Output the (x, y) coordinate of the center of the cell containing the given text.  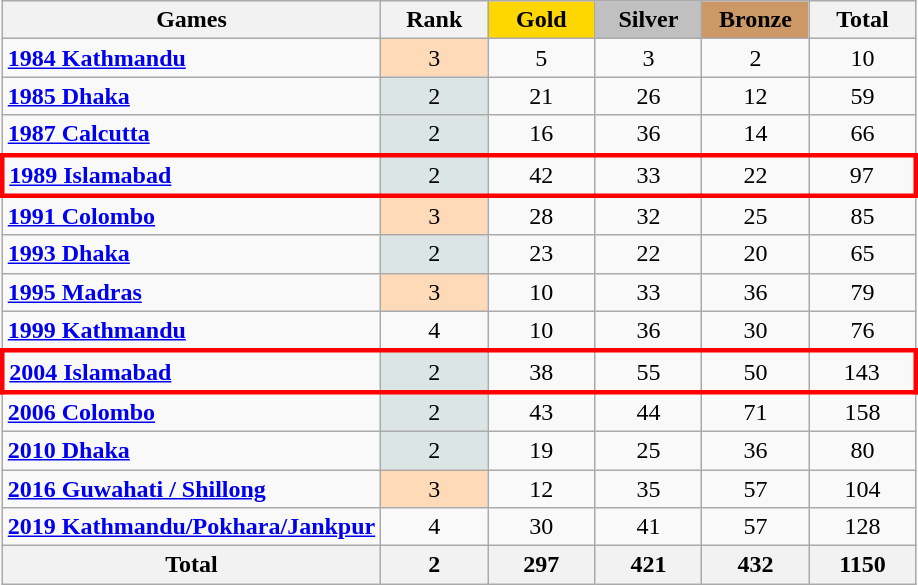
55 (648, 372)
43 (542, 412)
42 (542, 174)
23 (542, 254)
128 (862, 527)
85 (862, 216)
1985 Dhaka (191, 96)
1999 Kathmandu (191, 331)
1991 Colombo (191, 216)
1984 Kathmandu (191, 58)
65 (862, 254)
158 (862, 412)
1150 (862, 565)
Silver (648, 20)
2019 Kathmandu/Pokhara/Jankpur (191, 527)
35 (648, 489)
2010 Dhaka (191, 450)
59 (862, 96)
5 (542, 58)
21 (542, 96)
421 (648, 565)
79 (862, 292)
Bronze (756, 20)
2016 Guwahati / Shillong (191, 489)
Gold (542, 20)
Games (191, 20)
297 (542, 565)
16 (542, 135)
97 (862, 174)
1993 Dhaka (191, 254)
50 (756, 372)
432 (756, 565)
71 (756, 412)
32 (648, 216)
19 (542, 450)
28 (542, 216)
80 (862, 450)
1987 Calcutta (191, 135)
26 (648, 96)
2004 Islamabad (191, 372)
104 (862, 489)
1989 Islamabad (191, 174)
41 (648, 527)
76 (862, 331)
1995 Madras (191, 292)
14 (756, 135)
20 (756, 254)
2006 Colombo (191, 412)
38 (542, 372)
66 (862, 135)
Rank (434, 20)
44 (648, 412)
143 (862, 372)
